Search for the cell housing the specified text and yield its (x, y) center coordinate. 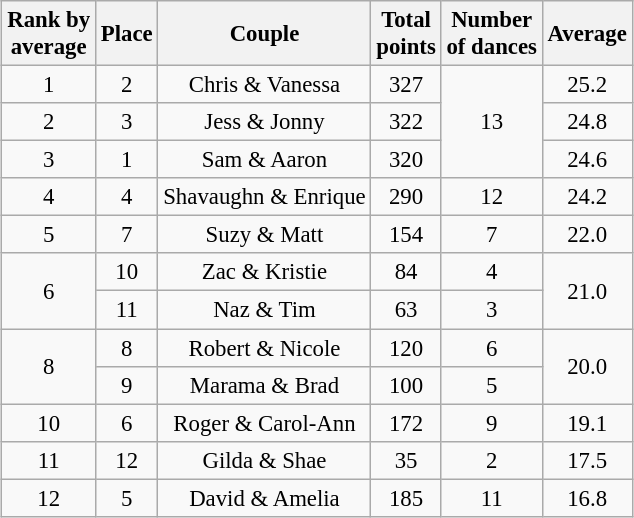
David & Amelia (264, 498)
Shavaughn & Enrique (264, 197)
Chris & Vanessa (264, 84)
21.0 (587, 290)
35 (406, 460)
290 (406, 197)
100 (406, 385)
25.2 (587, 84)
Numberof dances (492, 34)
Couple (264, 34)
320 (406, 160)
19.1 (587, 423)
22.0 (587, 235)
17.5 (587, 460)
Jess & Jonny (264, 122)
16.8 (587, 498)
Naz & Tim (264, 310)
120 (406, 347)
Gilda & Shae (264, 460)
322 (406, 122)
24.6 (587, 160)
172 (406, 423)
Suzy & Matt (264, 235)
327 (406, 84)
Average (587, 34)
Robert & Nicole (264, 347)
63 (406, 310)
24.2 (587, 197)
Sam & Aaron (264, 160)
Totalpoints (406, 34)
154 (406, 235)
Rank byaverage (49, 34)
Marama & Brad (264, 385)
24.8 (587, 122)
84 (406, 272)
Zac & Kristie (264, 272)
185 (406, 498)
Place (126, 34)
20.0 (587, 366)
13 (492, 122)
Roger & Carol-Ann (264, 423)
